Output the (x, y) coordinate of the center of the cell containing the given text.  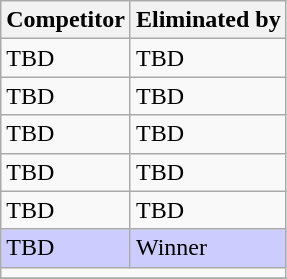
Winner (208, 248)
Eliminated by (208, 20)
Competitor (66, 20)
